Detect which cell encompasses the target text, then output its [X, Y] center coordinate. 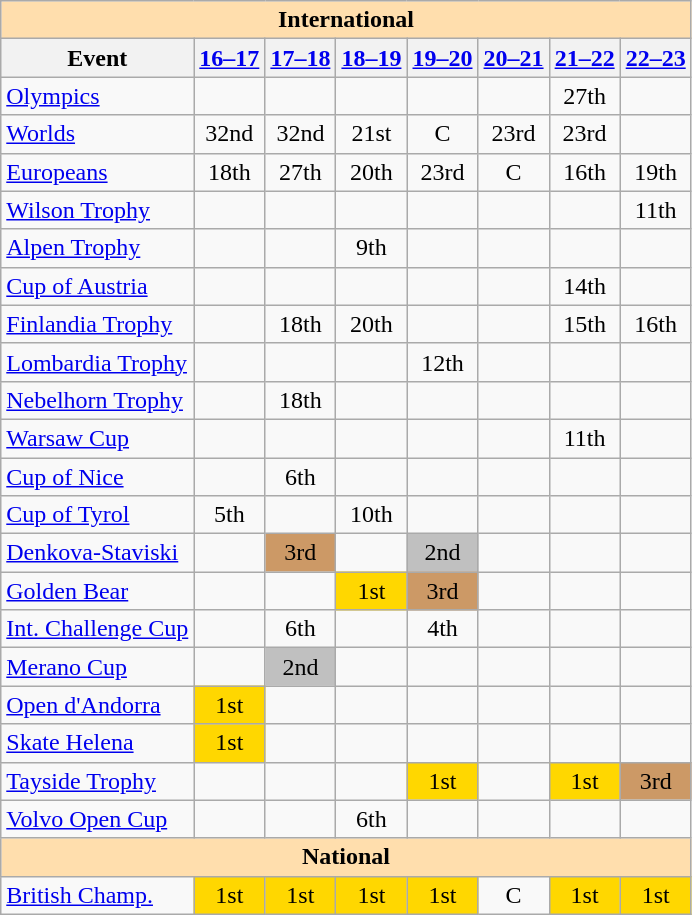
15th [584, 324]
Int. Challenge Cup [98, 629]
18–19 [372, 58]
19th [656, 172]
Golden Bear [98, 591]
16–17 [230, 58]
Cup of Austria [98, 286]
19–20 [442, 58]
Cup of Nice [98, 477]
Finlandia Trophy [98, 324]
10th [372, 515]
National [346, 857]
5th [230, 515]
Merano Cup [98, 667]
Open d'Andorra [98, 705]
21st [372, 134]
Alpen Trophy [98, 248]
Tayside Trophy [98, 781]
Olympics [98, 96]
17–18 [300, 58]
Worlds [98, 134]
Volvo Open Cup [98, 819]
4th [442, 629]
Lombardia Trophy [98, 362]
International [346, 20]
Wilson Trophy [98, 210]
9th [372, 248]
20–21 [514, 58]
Cup of Tyrol [98, 515]
Skate Helena [98, 743]
Warsaw Cup [98, 438]
Nebelhorn Trophy [98, 400]
21–22 [584, 58]
British Champ. [98, 895]
14th [584, 286]
Event [98, 58]
22–23 [656, 58]
12th [442, 362]
Europeans [98, 172]
Denkova-Staviski [98, 553]
